Identify which cell holds the provided text, then report its (X, Y) central coordinate. 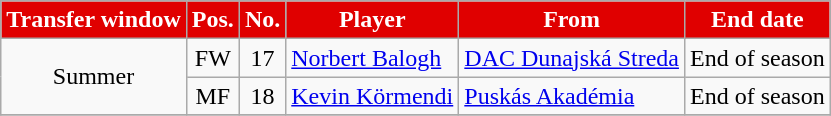
MF (212, 96)
Player (372, 20)
From (572, 20)
Summer (94, 77)
Norbert Balogh (372, 58)
Pos. (212, 20)
No. (262, 20)
End date (757, 20)
17 (262, 58)
18 (262, 96)
Transfer window (94, 20)
FW (212, 58)
Puskás Akadémia (572, 96)
DAC Dunajská Streda (572, 58)
Kevin Körmendi (372, 96)
